Identify which cell holds the provided text, then report its [X, Y] central coordinate. 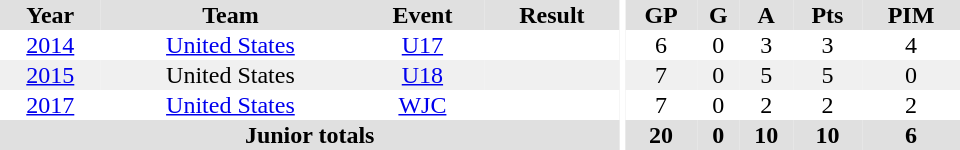
G [718, 15]
U18 [422, 75]
Event [422, 15]
Result [552, 15]
Team [231, 15]
2017 [50, 105]
Junior totals [310, 135]
2014 [50, 45]
Pts [828, 15]
Year [50, 15]
A [766, 15]
U17 [422, 45]
PIM [911, 15]
20 [661, 135]
WJC [422, 105]
4 [911, 45]
2015 [50, 75]
GP [661, 15]
